Capture the cell that displays the provided text and extract its (X, Y) central coordinate. 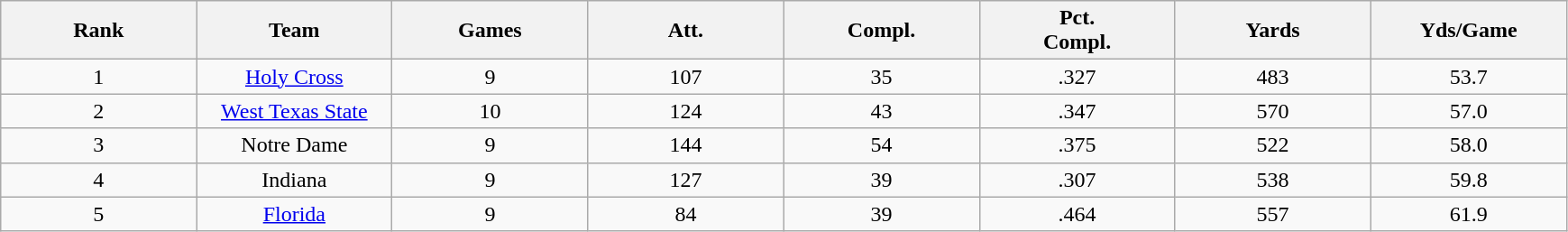
107 (685, 77)
570 (1273, 111)
10 (491, 111)
Indiana (294, 180)
1 (99, 77)
84 (685, 214)
5 (99, 214)
.307 (1077, 180)
557 (1273, 214)
43 (882, 111)
4 (99, 180)
.375 (1077, 145)
58.0 (1468, 145)
Holy Cross (294, 77)
2 (99, 111)
Pct.Compl. (1077, 31)
54 (882, 145)
Yards (1273, 31)
Att. (685, 31)
522 (1273, 145)
483 (1273, 77)
Florida (294, 214)
538 (1273, 180)
West Texas State (294, 111)
.327 (1077, 77)
Yds/Game (1468, 31)
Team (294, 31)
59.8 (1468, 180)
57.0 (1468, 111)
53.7 (1468, 77)
.464 (1077, 214)
Rank (99, 31)
.347 (1077, 111)
Notre Dame (294, 145)
35 (882, 77)
3 (99, 145)
124 (685, 111)
Games (491, 31)
Compl. (882, 31)
144 (685, 145)
127 (685, 180)
61.9 (1468, 214)
